For the text-containing cell, return its midpoint in [x, y] coordinate format. 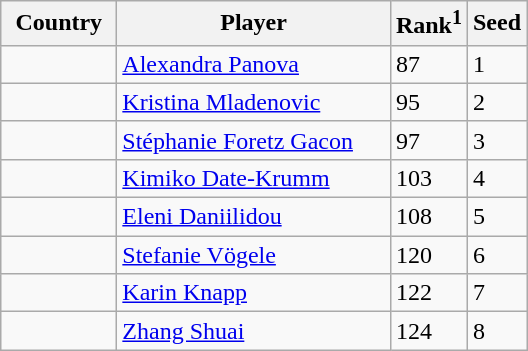
124 [428, 331]
Kimiko Date-Krumm [254, 178]
Seed [496, 24]
103 [428, 178]
4 [496, 178]
Karin Knapp [254, 293]
5 [496, 217]
97 [428, 140]
Player [254, 24]
Country [59, 24]
Zhang Shuai [254, 331]
120 [428, 255]
87 [428, 64]
108 [428, 217]
Stéphanie Foretz Gacon [254, 140]
122 [428, 293]
Stefanie Vögele [254, 255]
Eleni Daniilidou [254, 217]
8 [496, 331]
Kristina Mladenovic [254, 102]
Rank1 [428, 24]
3 [496, 140]
7 [496, 293]
Alexandra Panova [254, 64]
2 [496, 102]
1 [496, 64]
95 [428, 102]
6 [496, 255]
